Scan for the cell matching the given text and deliver its (X, Y) coordinate at center. 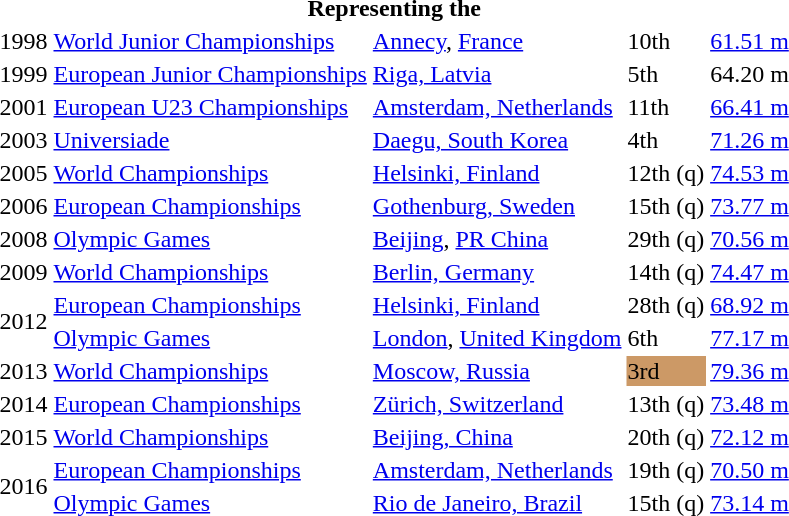
28th (q) (666, 305)
Beijing, PR China (497, 239)
11th (666, 107)
Daegu, South Korea (497, 140)
4th (666, 140)
European U23 Championships (210, 107)
Riga, Latvia (497, 74)
6th (666, 338)
13th (q) (666, 404)
5th (666, 74)
London, United Kingdom (497, 338)
Berlin, Germany (497, 272)
Universiade (210, 140)
29th (q) (666, 239)
European Junior Championships (210, 74)
12th (q) (666, 173)
Annecy, France (497, 41)
14th (q) (666, 272)
15th (q) (666, 206)
3rd (666, 371)
Gothenburg, Sweden (497, 206)
Zürich, Switzerland (497, 404)
20th (q) (666, 437)
10th (666, 41)
Moscow, Russia (497, 371)
Beijing, China (497, 437)
19th (q) (666, 470)
World Junior Championships (210, 41)
